Find where the given text appears and provide that cell's center as [X, Y] coordinate. 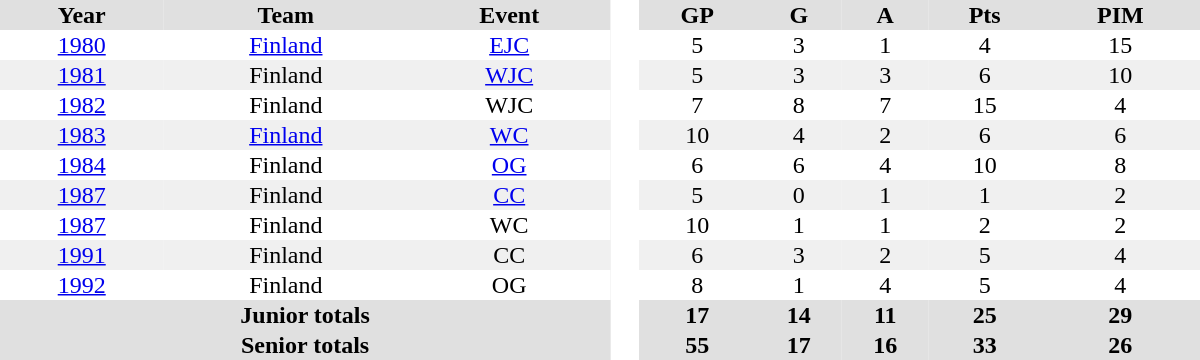
Senior totals [305, 345]
33 [985, 345]
25 [985, 315]
1992 [82, 285]
26 [1120, 345]
29 [1120, 315]
PIM [1120, 15]
1983 [82, 135]
Junior totals [305, 315]
1980 [82, 45]
0 [798, 195]
EJC [509, 45]
Year [82, 15]
G [798, 15]
Event [509, 15]
1984 [82, 165]
11 [886, 315]
Team [286, 15]
Pts [985, 15]
1981 [82, 75]
A [886, 15]
1991 [82, 255]
14 [798, 315]
1982 [82, 105]
16 [886, 345]
GP [697, 15]
55 [697, 345]
